Extract the [X, Y] coordinate from the center of the cell holding the provided text.  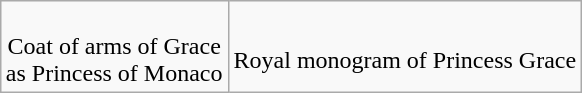
Royal monogram of Princess Grace [405, 47]
Coat of arms of Graceas Princess of Monaco [114, 47]
